Capture the cell that displays the provided text and extract its [X, Y] central coordinate. 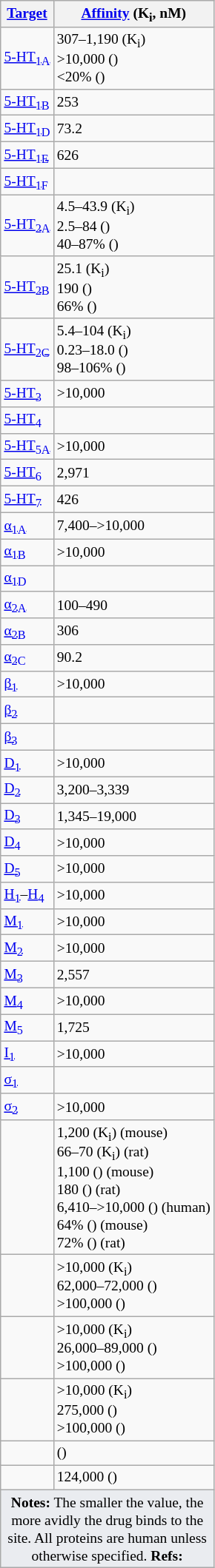
M5 [27, 1028]
124,000 () [133, 1478]
α2A [27, 605]
25.1 (Ki)190 ()66% () [133, 287]
3,200–3,339 [133, 790]
σ1 [27, 1080]
β3 [27, 737]
5-HT7 [27, 499]
M3 [27, 975]
1,725 [133, 1028]
β1 [27, 684]
5-HT2B [27, 287]
() [133, 1453]
1,200 (Ki) (mouse)66–70 (Ki) (rat)1,100 () (mouse)180 () (rat)6,410–>10,000 () (human)64% () (mouse)72% () (rat) [133, 1187]
Affinity (Ki, nM) [133, 14]
100–490 [133, 605]
2,557 [133, 975]
I1 [27, 1054]
7,400–>10,000 [133, 526]
5-HT1D [27, 129]
α2B [27, 631]
2,971 [133, 473]
α1D [27, 579]
H1–H4 [27, 896]
5-HT1E [27, 155]
626 [133, 155]
306 [133, 631]
253 [133, 102]
M2 [27, 948]
5-HT4 [27, 420]
426 [133, 499]
5.4–104 (Ki)0.23–18.0 ()98–106% () [133, 349]
Notes: The smaller the value, the more avidly the drug binds to the site. All proteins are human unless otherwise specified. Refs: [107, 1528]
1,345–19,000 [133, 817]
>10,000 (Ki)62,000–72,000 ()>100,000 () [133, 1286]
α2C [27, 658]
σ2 [27, 1107]
307–1,190 (Ki)>10,000 ()<20% () [133, 58]
D4 [27, 842]
D2 [27, 790]
5-HT2A [27, 226]
M1 [27, 922]
D5 [27, 869]
5-HT1A [27, 58]
4.5–43.9 (Ki)2.5–84 ()40–87% () [133, 226]
D1 [27, 763]
5-HT1B [27, 102]
5-HT1F [27, 181]
D3 [27, 817]
α1B [27, 552]
90.2 [133, 658]
Target [27, 14]
>10,000 (Ki)275,000 ()>100,000 () [133, 1410]
5-HT3 [27, 394]
5-HT2C [27, 349]
5-HT6 [27, 473]
73.2 [133, 129]
α1A [27, 526]
5-HT5A [27, 446]
>10,000 (Ki)26,000–89,000 ()>100,000 () [133, 1347]
β2 [27, 711]
M4 [27, 1001]
